Provide the [X, Y] coordinate of the cell's center where the given text is located.  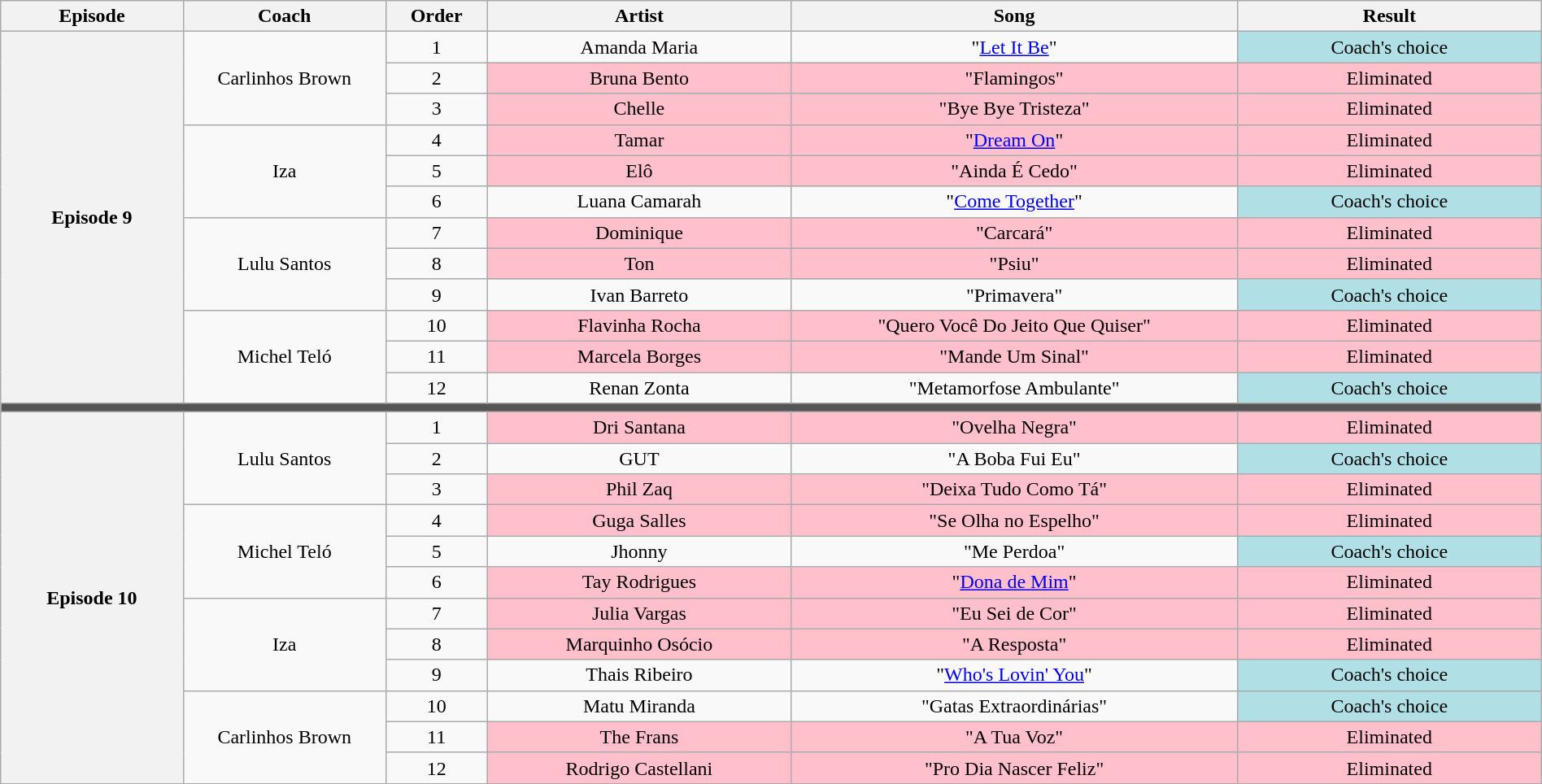
Jhonny [639, 551]
Result [1389, 16]
"Primavera" [1014, 294]
"Pro Dia Nascer Feliz" [1014, 768]
Ton [639, 264]
Matu Miranda [639, 706]
"Who's Lovin' You" [1014, 675]
"Ainda É Cedo" [1014, 171]
Elô [639, 171]
Flavinha Rocha [639, 325]
"Come Together" [1014, 202]
"Dream On" [1014, 140]
Tamar [639, 140]
Julia Vargas [639, 613]
"Carcará" [1014, 233]
Amanda Maria [639, 47]
Episode 9 [92, 218]
"Let It Be" [1014, 47]
Artist [639, 16]
Chelle [639, 109]
"Flamingos" [1014, 78]
Marquinho Osócio [639, 644]
Rodrigo Castellani [639, 768]
"A Tua Voz" [1014, 737]
"Eu Sei de Cor" [1014, 613]
Dri Santana [639, 428]
Luana Camarah [639, 202]
"Gatas Extraordinárias" [1014, 706]
Episode [92, 16]
Guga Salles [639, 520]
Episode 10 [92, 599]
"Bye Bye Tristeza" [1014, 109]
"Mande Um Sinal" [1014, 356]
Tay Rodrigues [639, 582]
"Psiu" [1014, 264]
"Metamorfose Ambulante" [1014, 388]
"Se Olha no Espelho" [1014, 520]
"A Resposta" [1014, 644]
GUT [639, 459]
Dominique [639, 233]
The Frans [639, 737]
Ivan Barreto [639, 294]
"Quero Você Do Jeito Que Quiser" [1014, 325]
"Deixa Tudo Como Tá" [1014, 490]
Coach [285, 16]
Song [1014, 16]
"Me Perdoa" [1014, 551]
Bruna Bento [639, 78]
"Dona de Mim" [1014, 582]
"A Boba Fui Eu" [1014, 459]
Phil Zaq [639, 490]
Order [436, 16]
Marcela Borges [639, 356]
Renan Zonta [639, 388]
"Ovelha Negra" [1014, 428]
Thais Ribeiro [639, 675]
